Pinpoint the cell where the given text exists, returning its (X, Y) midpoint coordinate. 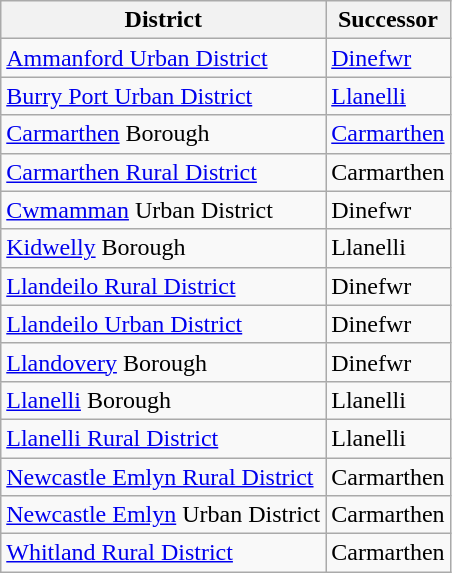
Whitland Rural District (164, 553)
Burry Port Urban District (164, 96)
Llandovery Borough (164, 362)
Kidwelly Borough (164, 248)
Llanelli Borough (164, 400)
Successor (388, 20)
Llanelli Rural District (164, 438)
Llandeilo Urban District (164, 324)
Cwmamman Urban District (164, 210)
Newcastle Emlyn Urban District (164, 515)
Newcastle Emlyn Rural District (164, 477)
District (164, 20)
Carmarthen Borough (164, 134)
Ammanford Urban District (164, 58)
Carmarthen Rural District (164, 172)
Llandeilo Rural District (164, 286)
